Return the [X, Y] coordinate for the center point of the cell that contains the specified text.  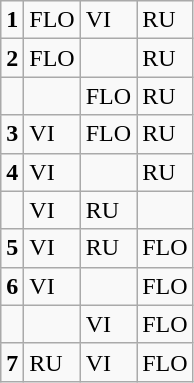
3 [12, 134]
1 [12, 20]
6 [12, 286]
4 [12, 172]
5 [12, 248]
7 [12, 362]
2 [12, 58]
